From the cell containing the given text, extract its center point as (x, y) coordinate. 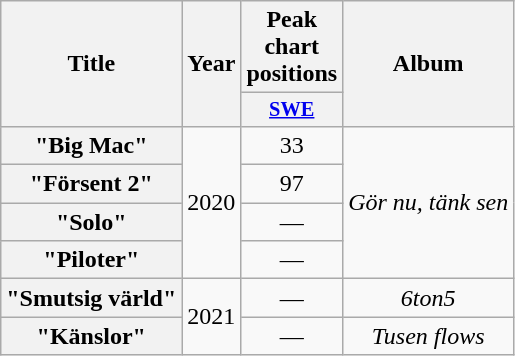
"Försent 2" (92, 184)
Tusen flows (428, 336)
Peak chart positions (292, 47)
"Piloter" (92, 260)
2020 (212, 202)
SWE (292, 110)
"Solo" (92, 222)
97 (292, 184)
Album (428, 64)
2021 (212, 317)
"Smutsig värld" (92, 298)
Title (92, 64)
"Känslor" (92, 336)
6ton5 (428, 298)
Year (212, 64)
Gör nu, tänk sen (428, 202)
"Big Mac" (92, 145)
33 (292, 145)
